Find where the given text appears and provide that cell's center as [x, y] coordinate. 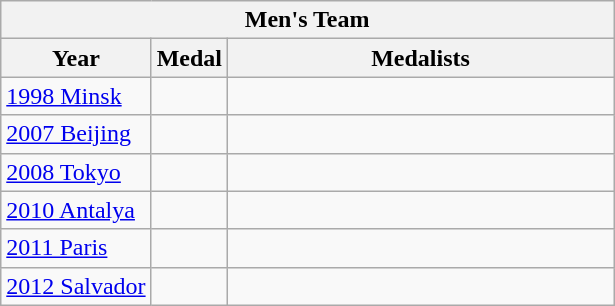
Medalists [421, 58]
Medal [189, 58]
2010 Antalya [76, 210]
Men's Team [308, 20]
2011 Paris [76, 248]
2008 Tokyo [76, 172]
2007 Beijing [76, 134]
Year [76, 58]
1998 Minsk [76, 96]
2012 Salvador [76, 286]
